Find where the given text appears and provide that cell's center as [x, y] coordinate. 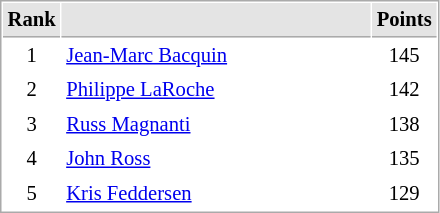
Points [404, 20]
2 [32, 90]
135 [404, 158]
Rank [32, 20]
145 [404, 56]
Jean-Marc Bacquin [216, 56]
129 [404, 194]
Kris Feddersen [216, 194]
Russ Magnanti [216, 124]
5 [32, 194]
138 [404, 124]
142 [404, 90]
John Ross [216, 158]
1 [32, 56]
3 [32, 124]
4 [32, 158]
Philippe LaRoche [216, 90]
